Locate the cell with the specified text and output its (x, y) center coordinate. 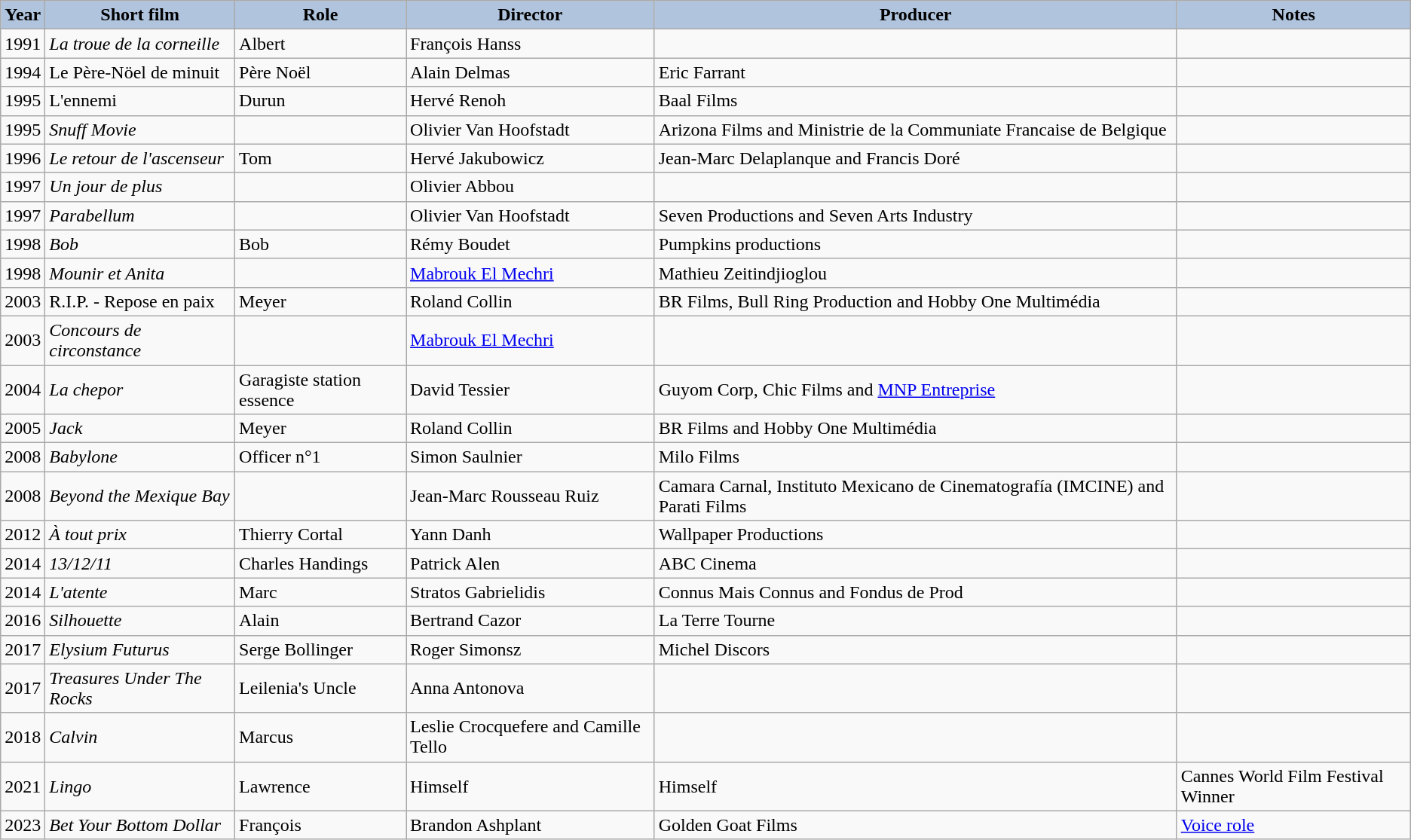
Director (531, 15)
2012 (23, 535)
Alain (321, 621)
À tout prix (140, 535)
Garagiste station essence (321, 389)
La Terre Tourne (915, 621)
Hervé Renoh (531, 101)
Connus Mais Connus and Fondus de Prod (915, 592)
Notes (1293, 15)
Voice role (1293, 825)
Roger Simonsz (531, 649)
Seven Productions and Seven Arts Industry (915, 215)
Rémy Boudet (531, 244)
Mounir et Anita (140, 273)
Lingo (140, 787)
Le Père-Nöel de minuit (140, 72)
Wallpaper Productions (915, 535)
Babylone (140, 457)
Yann Danh (531, 535)
2005 (23, 429)
Bet Your Bottom Dollar (140, 825)
Père Noël (321, 72)
Golden Goat Films (915, 825)
Silhouette (140, 621)
Jean-Marc Rousseau Ruiz (531, 496)
Treasures Under The Rocks (140, 689)
Camara Carnal, Instituto Mexicano de Cinematografía (IMCINE) and Parati Films (915, 496)
Le retour de l'ascenseur (140, 158)
1991 (23, 44)
Eric Farrant (915, 72)
2023 (23, 825)
Parabellum (140, 215)
Concours de circonstance (140, 341)
Patrick Alen (531, 564)
Producer (915, 15)
Durun (321, 101)
Snuff Movie (140, 130)
Year (23, 15)
2021 (23, 787)
François (321, 825)
Guyom Corp, Chic Films and MNP Entreprise (915, 389)
Simon Saulnier (531, 457)
2004 (23, 389)
Serge Bollinger (321, 649)
David Tessier (531, 389)
L'atente (140, 592)
Jean-Marc Delaplanque and Francis Doré (915, 158)
L'ennemi (140, 101)
Bertrand Cazor (531, 621)
Jack (140, 429)
Olivier Abbou (531, 187)
1996 (23, 158)
Brandon Ashplant (531, 825)
Pumpkins productions (915, 244)
Stratos Gabrielidis (531, 592)
Tom (321, 158)
Marcus (321, 737)
1994 (23, 72)
Milo Films (915, 457)
Cannes World Film Festival Winner (1293, 787)
13/12/11 (140, 564)
Thierry Cortal (321, 535)
La troue de la corneille (140, 44)
Lawrence (321, 787)
Elysium Futurus (140, 649)
Marc (321, 592)
BR Films, Bull Ring Production and Hobby One Multimédia (915, 301)
2018 (23, 737)
BR Films and Hobby One Multimédia (915, 429)
Charles Handings (321, 564)
Albert (321, 44)
Calvin (140, 737)
Baal Films (915, 101)
R.I.P. - Repose en paix (140, 301)
Mathieu Zeitindjioglou (915, 273)
Leslie Crocquefere and Camille Tello (531, 737)
Michel Discors (915, 649)
2016 (23, 621)
Beyond the Mexique Bay (140, 496)
Officer n°1 (321, 457)
Un jour de plus (140, 187)
Arizona Films and Ministrie de la Communiate Francaise de Belgique (915, 130)
Leilenia's Uncle (321, 689)
Hervé Jakubowicz (531, 158)
Short film (140, 15)
ABC Cinema (915, 564)
Anna Antonova (531, 689)
François Hanss (531, 44)
Role (321, 15)
La chepor (140, 389)
Alain Delmas (531, 72)
